Pinpoint the cell where the given text exists, returning its [X, Y] midpoint coordinate. 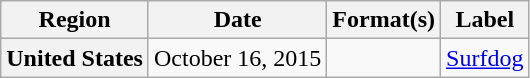
United States [75, 58]
Date [237, 20]
Surfdog [485, 58]
Region [75, 20]
Format(s) [384, 20]
October 16, 2015 [237, 58]
Label [485, 20]
